Pinpoint the cell where the given text exists, returning its [X, Y] midpoint coordinate. 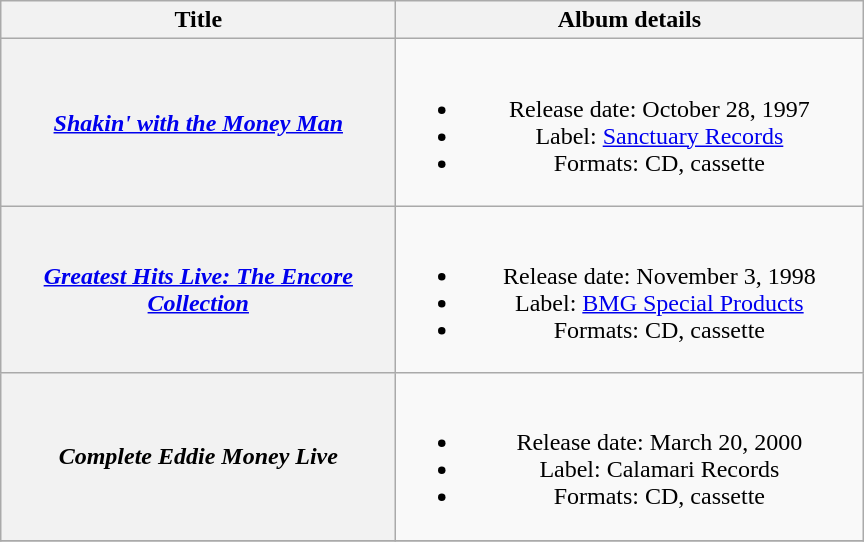
Shakin' with the Money Man [198, 122]
Release date: November 3, 1998Label: BMG Special ProductsFormats: CD, cassette [630, 290]
Release date: March 20, 2000Label: Calamari RecordsFormats: CD, cassette [630, 456]
Release date: October 28, 1997Label: Sanctuary RecordsFormats: CD, cassette [630, 122]
Greatest Hits Live: The Encore Collection [198, 290]
Complete Eddie Money Live [198, 456]
Album details [630, 20]
Title [198, 20]
